Return the [X, Y] coordinate for the center point of the cell that contains the specified text.  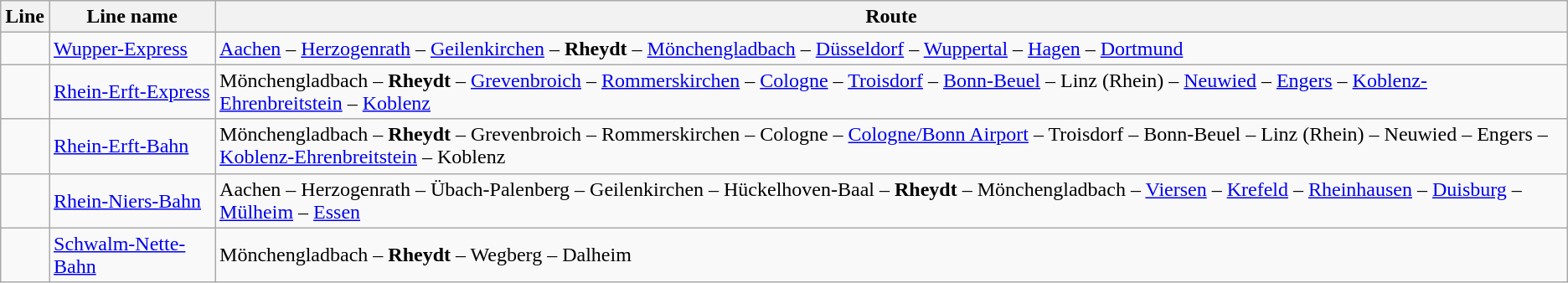
Schwalm-Nette-Bahn [132, 255]
Line name [132, 17]
Mönchengladbach – Rheydt – Wegberg – Dalheim [891, 255]
Line [25, 17]
Wupper-Express [132, 49]
Route [891, 17]
Rhein-Niers-Bahn [132, 201]
Aachen – Herzogenrath – Geilenkirchen – Rheydt – Mönchengladbach – Düsseldorf – Wuppertal – Hagen – Dortmund [891, 49]
Rhein-Erft-Express [132, 92]
Rhein-Erft-Bahn [132, 146]
